Determine the (X, Y) coordinate at the center of the cell enclosing the given text.  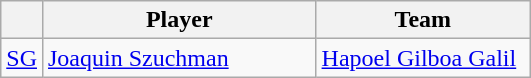
Joaquin Szuchman (179, 58)
Player (179, 20)
Hapoel Gilboa Galil (423, 58)
Team (423, 20)
SG (22, 58)
